Identify which cell holds the provided text, then report its (x, y) central coordinate. 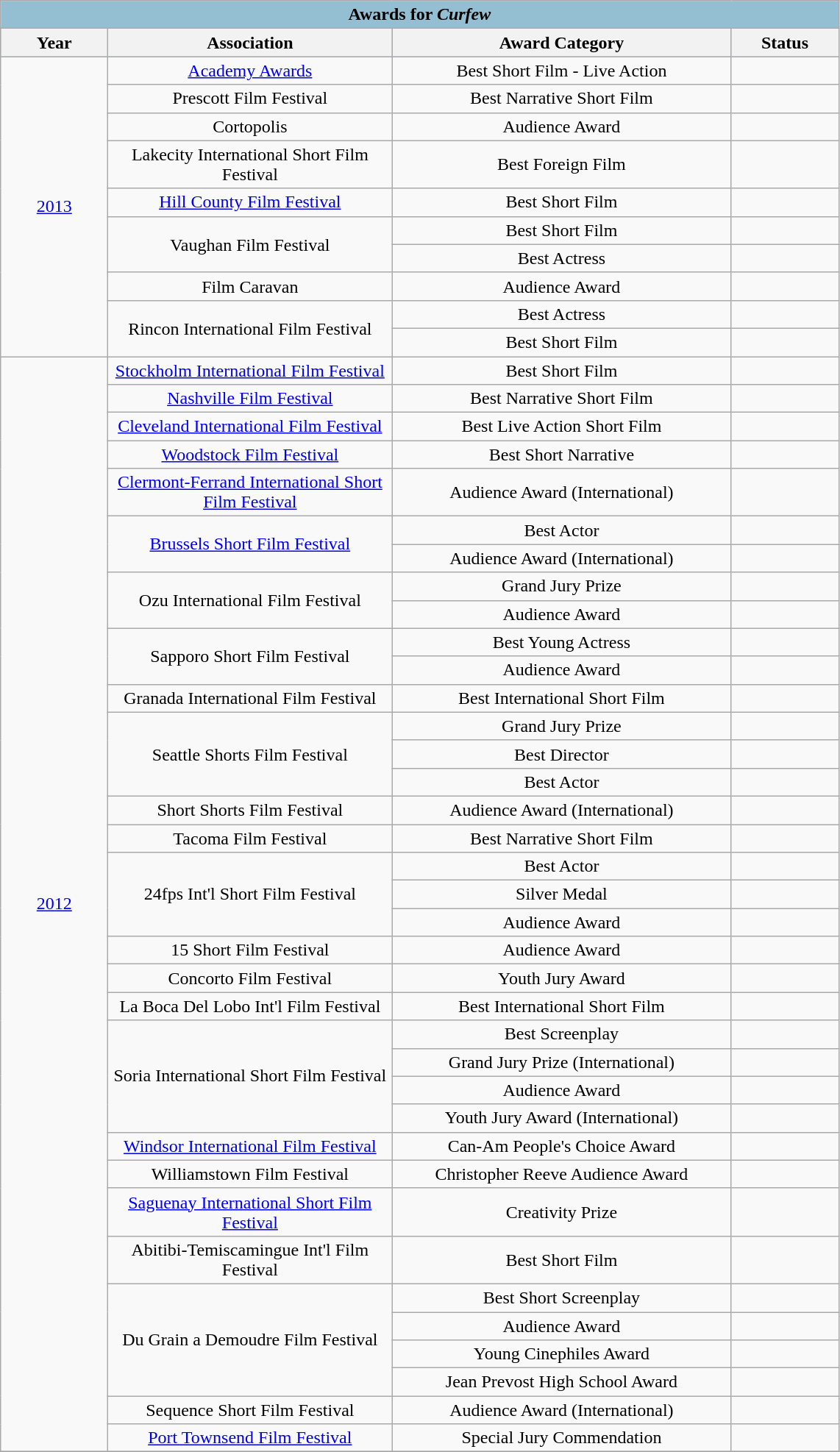
Hill County Film Festival (250, 202)
Woodstock Film Festival (250, 455)
Year (54, 43)
Nashville Film Festival (250, 399)
Cleveland International Film Festival (250, 427)
Prescott Film Festival (250, 99)
Best Foreign Film (562, 165)
Grand Jury Prize (International) (562, 1062)
Best Live Action Short Film (562, 427)
2012 (54, 903)
Du Grain a Demoudre Film Festival (250, 1339)
Sapporo Short Film Festival (250, 656)
Port Townsend Film Festival (250, 1438)
15 Short Film Festival (250, 950)
Can-Am People's Choice Award (562, 1146)
Status (785, 43)
Seattle Shorts Film Festival (250, 754)
24fps Int'l Short Film Festival (250, 894)
Sequence Short Film Festival (250, 1410)
Best Director (562, 754)
Williamstown Film Festival (250, 1174)
Lakecity International Short Film Festival (250, 165)
Soria International Short Film Festival (250, 1076)
Granada International Film Festival (250, 698)
Association (250, 43)
Christopher Reeve Audience Award (562, 1174)
Vaughan Film Festival (250, 244)
Youth Jury Award (International) (562, 1118)
Ozu International Film Festival (250, 600)
Saguenay International Short Film Festival (250, 1212)
Creativity Prize (562, 1212)
Best Short Screenplay (562, 1298)
Academy Awards (250, 71)
2013 (54, 207)
Rincon International Film Festival (250, 328)
Jean Prevost High School Award (562, 1382)
Youth Jury Award (562, 978)
Clermont-Ferrand International Short Film Festival (250, 493)
Special Jury Commendation (562, 1438)
Film Caravan (250, 286)
Awards for Curfew (419, 15)
Abitibi-Temiscamingue Int'l Film Festival (250, 1259)
Best Short Film - Live Action (562, 71)
La Boca Del Lobo Int'l Film Festival (250, 1006)
Tacoma Film Festival (250, 838)
Brussels Short Film Festival (250, 544)
Concorto Film Festival (250, 978)
Silver Medal (562, 894)
Best Screenplay (562, 1034)
Short Shorts Film Festival (250, 810)
Young Cinephiles Award (562, 1354)
Best Short Narrative (562, 455)
Best Young Actress (562, 642)
Award Category (562, 43)
Stockholm International Film Festival (250, 370)
Windsor International Film Festival (250, 1146)
Cortopolis (250, 127)
